Find where the given text appears and provide that cell's center as (x, y) coordinate. 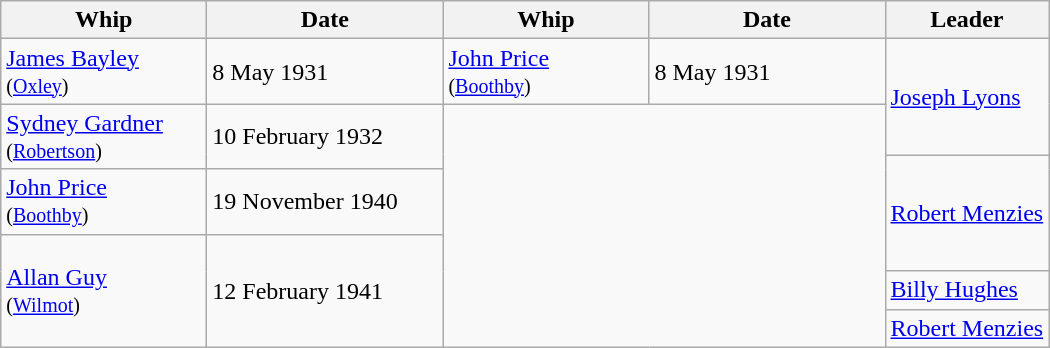
James Bayley(Oxley) (104, 72)
19 November 1940 (325, 202)
Joseph Lyons (967, 97)
10 February 1932 (325, 136)
12 February 1941 (325, 290)
Sydney Gardner(Robertson) (104, 136)
Billy Hughes (967, 290)
Leader (967, 20)
Allan Guy(Wilmot) (104, 290)
